Extract the (x, y) coordinate from the center of the cell holding the provided text.  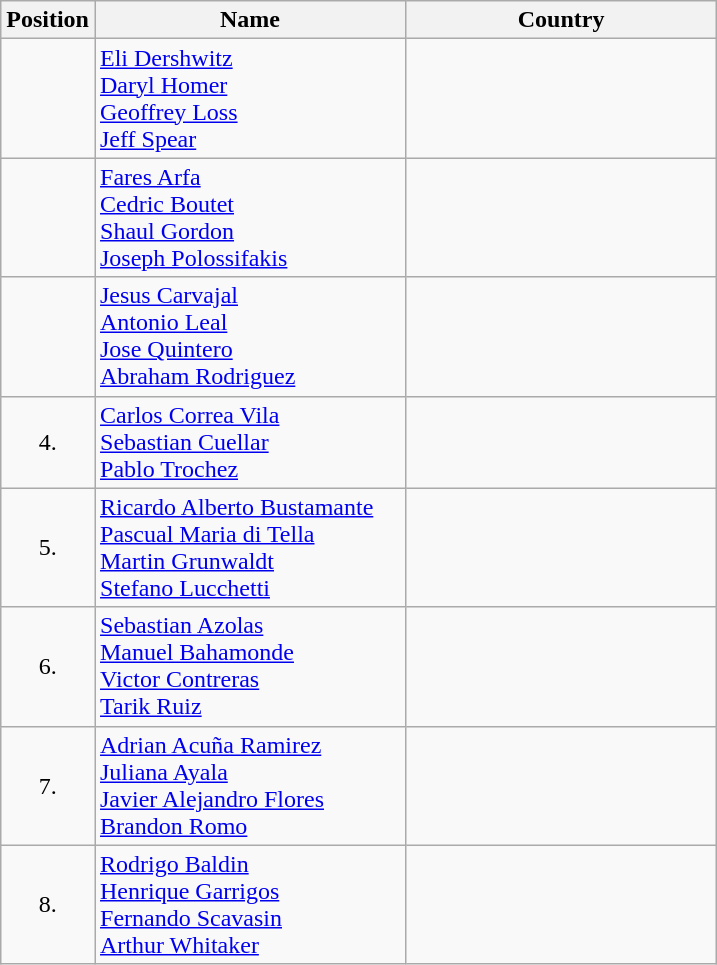
Carlos Correa VilaSebastian CuellarPablo Trochez (250, 442)
8. (48, 904)
Adrian Acuña RamirezJuliana AyalaJavier Alejandro FloresBrandon Romo (250, 786)
Name (250, 20)
6. (48, 666)
Position (48, 20)
Eli DershwitzDaryl HomerGeoffrey LossJeff Spear (250, 98)
Sebastian AzolasManuel BahamondeVictor ContrerasTarik Ruiz (250, 666)
4. (48, 442)
Fares ArfaCedric BoutetShaul GordonJoseph Polossifakis (250, 218)
7. (48, 786)
Jesus CarvajalAntonio LealJose QuinteroAbraham Rodriguez (250, 336)
5. (48, 548)
Rodrigo BaldinHenrique GarrigosFernando ScavasinArthur Whitaker (250, 904)
Ricardo Alberto BustamantePascual Maria di TellaMartin GrunwaldtStefano Lucchetti (250, 548)
Country (562, 20)
